Pinpoint the cell where the given text exists, returning its [x, y] midpoint coordinate. 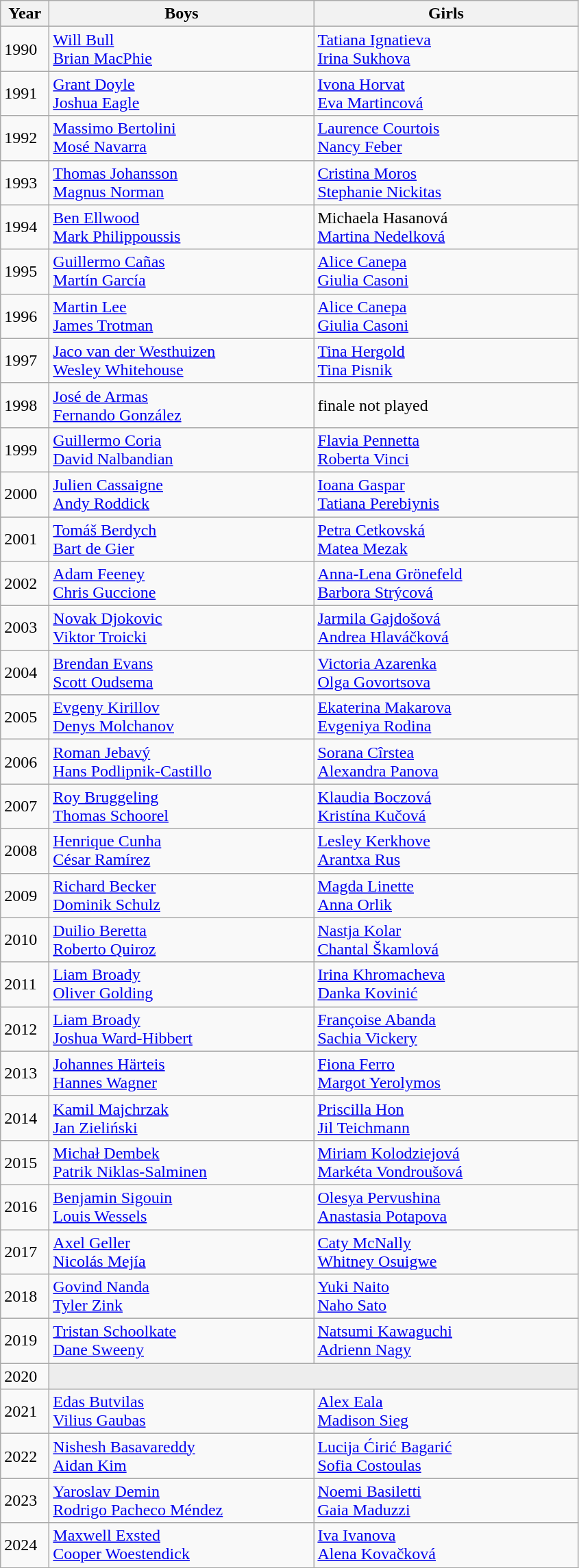
Evgeny Kirillov Denys Molchanov [182, 718]
Kamil Majchrzak Jan Zieliński [182, 1117]
Klaudia Boczová Kristína Kučová [446, 807]
Michał Dembek Patrik Niklas-Salminen [182, 1163]
Miriam Kolodziejová Markéta Vondroušová [446, 1163]
Axel Geller Nicolás Mejía [182, 1252]
Liam Broady Oliver Golding [182, 985]
finale not played [446, 405]
2001 [25, 538]
2009 [25, 896]
Natsumi Kawaguchi Adrienn Nagy [446, 1341]
Guillermo Cañas Martín García [182, 271]
1998 [25, 405]
2008 [25, 850]
Tina Hergold Tina Pisnik [446, 360]
Richard Becker Dominik Schulz [182, 896]
Victoria Azarenka Olga Govortsova [446, 672]
Thomas Johansson Magnus Norman [182, 182]
Flavia Pennetta Roberta Vinci [446, 449]
2012 [25, 1028]
2017 [25, 1252]
Petra Cetkovská Matea Mezak [446, 538]
2024 [25, 1545]
Ioana Gaspar Tatiana Perebiynis [446, 494]
Guillermo Coria David Nalbandian [182, 449]
Nishesh Basavareddy Aidan Kim [182, 1456]
Jaco van der Westhuizen Wesley Whitehouse [182, 360]
Tristan Schoolkate Dane Sweeny [182, 1341]
Tomáš Berdych Bart de Gier [182, 538]
Maxwell Exsted Cooper Woestendick [182, 1545]
2003 [25, 629]
José de Armas Fernando González [182, 405]
Girls [446, 14]
Boys [182, 14]
1993 [25, 182]
Tatiana Ignatieva Irina Sukhova [446, 49]
Roy Bruggeling Thomas Schoorel [182, 807]
Caty McNally Whitney Osuigwe [446, 1252]
Johannes Härteis Hannes Wagner [182, 1074]
1994 [25, 227]
Priscilla Hon Jil Teichmann [446, 1117]
2004 [25, 672]
Roman Jebavý Hans Podlipnik-Castillo [182, 761]
Fiona Ferro Margot Yerolymos [446, 1074]
Olesya Pervushina Anastasia Potapova [446, 1206]
Alex Eala Madison Sieg [446, 1412]
Lucija Ćirić Bagarić Sofia Costoulas [446, 1456]
Ben Ellwood Mark Philippoussis [182, 227]
Adam Feeney Chris Guccione [182, 583]
Year [25, 14]
Ivona Horvat Eva Martincová [446, 93]
Benjamin Sigouin Louis Wessels [182, 1206]
2014 [25, 1117]
Anna-Lena Grönefeld Barbora Strýcová [446, 583]
Françoise Abanda Sachia Vickery [446, 1028]
Noemi Basiletti Gaia Maduzzi [446, 1501]
2019 [25, 1341]
2023 [25, 1501]
2000 [25, 494]
Duilio Beretta Roberto Quiroz [182, 939]
Liam Broady Joshua Ward-Hibbert [182, 1028]
Cristina Moros Stephanie Nickitas [446, 182]
Ekaterina Makarova Evgeniya Rodina [446, 718]
2018 [25, 1297]
Yaroslav Demin Rodrigo Pacheco Méndez [182, 1501]
Martin Lee James Trotman [182, 316]
1996 [25, 316]
Will Bull Brian MacPhie [182, 49]
2020 [25, 1376]
Novak Djokovic Viktor Troicki [182, 629]
Julien Cassaigne Andy Roddick [182, 494]
2011 [25, 985]
1999 [25, 449]
Jarmila Gajdošová Andrea Hlaváčková [446, 629]
Nastja Kolar Chantal Škamlová [446, 939]
2022 [25, 1456]
2021 [25, 1412]
2010 [25, 939]
2007 [25, 807]
Laurence Courtois Nancy Feber [446, 138]
1997 [25, 360]
Edas Butvilas Vilius Gaubas [182, 1412]
Iva Ivanova Alena Kovačková [446, 1545]
Yuki Naito Naho Sato [446, 1297]
2015 [25, 1163]
Michaela Hasanová Martina Nedelková [446, 227]
Irina Khromacheva Danka Kovinić [446, 985]
Massimo Bertolini Mosé Navarra [182, 138]
1992 [25, 138]
Sorana Cîrstea Alexandra Panova [446, 761]
1990 [25, 49]
1995 [25, 271]
Brendan Evans Scott Oudsema [182, 672]
2005 [25, 718]
2016 [25, 1206]
2013 [25, 1074]
Govind Nanda Tyler Zink [182, 1297]
2002 [25, 583]
Grant Doyle Joshua Eagle [182, 93]
Henrique Cunha César Ramírez [182, 850]
Lesley Kerkhove Arantxa Rus [446, 850]
2006 [25, 761]
1991 [25, 93]
Magda Linette Anna Orlik [446, 896]
